Determine the (X, Y) coordinate at the center of the cell enclosing the given text.  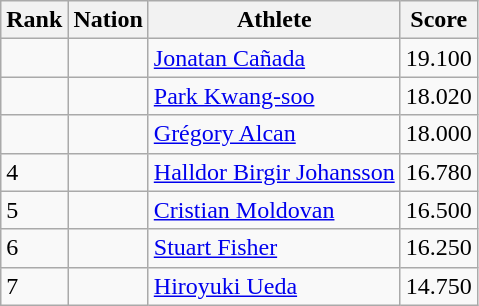
19.100 (438, 58)
Halldor Birgir Johansson (274, 172)
5 (34, 210)
16.250 (438, 248)
16.500 (438, 210)
Nation (108, 20)
7 (34, 286)
14.750 (438, 286)
4 (34, 172)
6 (34, 248)
Cristian Moldovan (274, 210)
16.780 (438, 172)
Park Kwang-soo (274, 96)
Athlete (274, 20)
Score (438, 20)
Rank (34, 20)
18.020 (438, 96)
Hiroyuki Ueda (274, 286)
Jonatan Cañada (274, 58)
18.000 (438, 134)
Grégory Alcan (274, 134)
Stuart Fisher (274, 248)
